Output the (X, Y) coordinate of the center of the cell containing the given text.  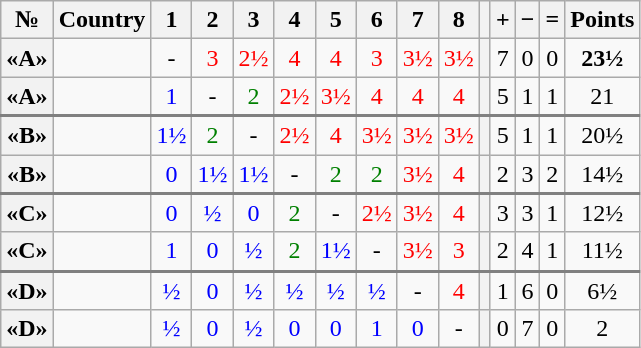
= (552, 20)
12½ (602, 212)
23½ (602, 58)
№ (27, 20)
8 (458, 20)
Country (102, 20)
21 (602, 96)
+ (502, 20)
− (528, 20)
11½ (602, 252)
14½ (602, 174)
Points (602, 20)
20½ (602, 136)
6½ (602, 290)
